From the cell containing the given text, extract its center point as (X, Y) coordinate. 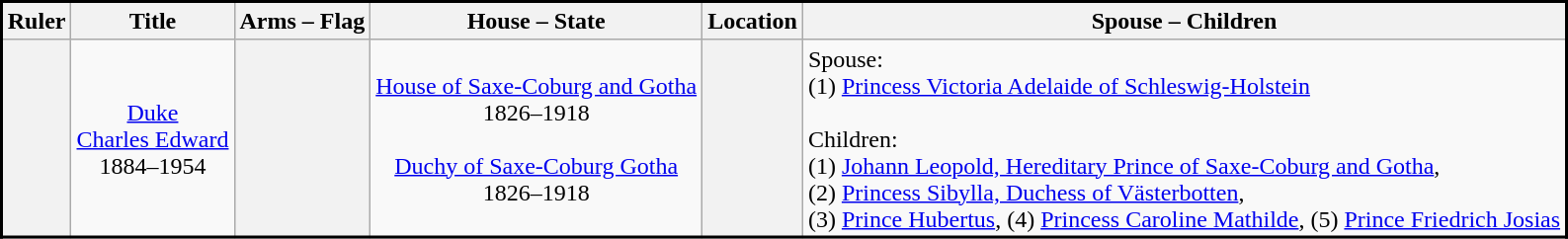
Spouse – Children (1184, 22)
Arms – Flag (302, 22)
House – State (536, 22)
Location (753, 22)
DukeCharles Edward1884–1954 (152, 138)
Title (152, 22)
House of Saxe-Coburg and Gotha1826–1918Duchy of Saxe-Coburg Gotha1826–1918 (536, 138)
Ruler (37, 22)
